For the text-containing cell, return its midpoint in [X, Y] coordinate format. 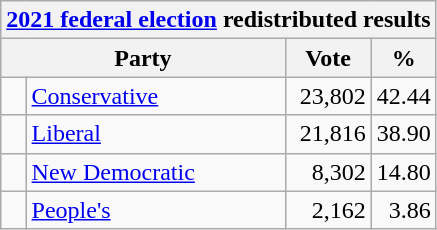
8,302 [328, 172]
2021 federal election redistributed results [218, 20]
38.90 [404, 134]
23,802 [328, 96]
Liberal [156, 134]
People's [156, 210]
14.80 [404, 172]
21,816 [328, 134]
New Democratic [156, 172]
Party [143, 58]
42.44 [404, 96]
3.86 [404, 210]
% [404, 58]
2,162 [328, 210]
Vote [328, 58]
Conservative [156, 96]
